Find where the given text appears and provide that cell's center as (X, Y) coordinate. 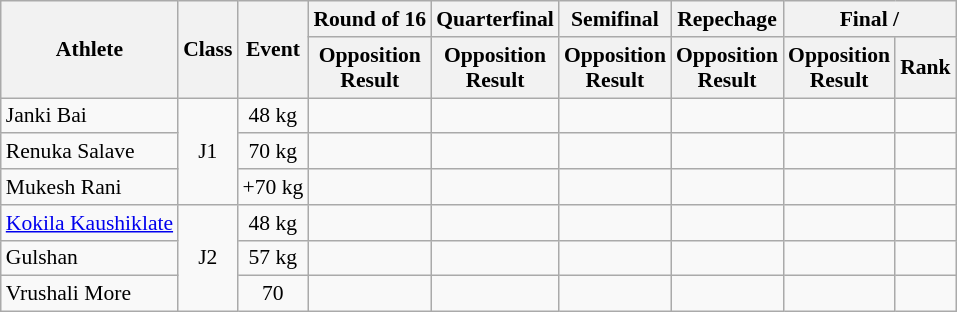
Athlete (90, 50)
Gulshan (90, 258)
+70 kg (272, 187)
70 (272, 294)
Renuka Salave (90, 152)
Round of 16 (370, 19)
J2 (208, 258)
57 kg (272, 258)
Event (272, 50)
Semifinal (615, 19)
Janki Bai (90, 116)
Repechage (727, 19)
70 kg (272, 152)
Quarterfinal (495, 19)
J1 (208, 152)
Mukesh Rani (90, 187)
Rank (926, 68)
Class (208, 50)
Kokila Kaushiklate (90, 223)
Final / (870, 19)
Vrushali More (90, 294)
